Return the [x, y] coordinate for the center point of the cell that contains the specified text.  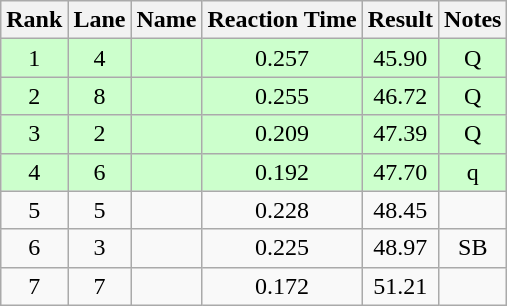
45.90 [400, 58]
1 [34, 58]
48.97 [400, 248]
8 [100, 96]
0.228 [282, 210]
0.225 [282, 248]
0.172 [282, 286]
48.45 [400, 210]
q [473, 172]
Rank [34, 20]
Reaction Time [282, 20]
Lane [100, 20]
SB [473, 248]
0.209 [282, 134]
Name [166, 20]
0.192 [282, 172]
47.39 [400, 134]
46.72 [400, 96]
0.255 [282, 96]
Result [400, 20]
51.21 [400, 286]
Notes [473, 20]
0.257 [282, 58]
47.70 [400, 172]
